Determine the [X, Y] coordinate at the center of the cell enclosing the given text.  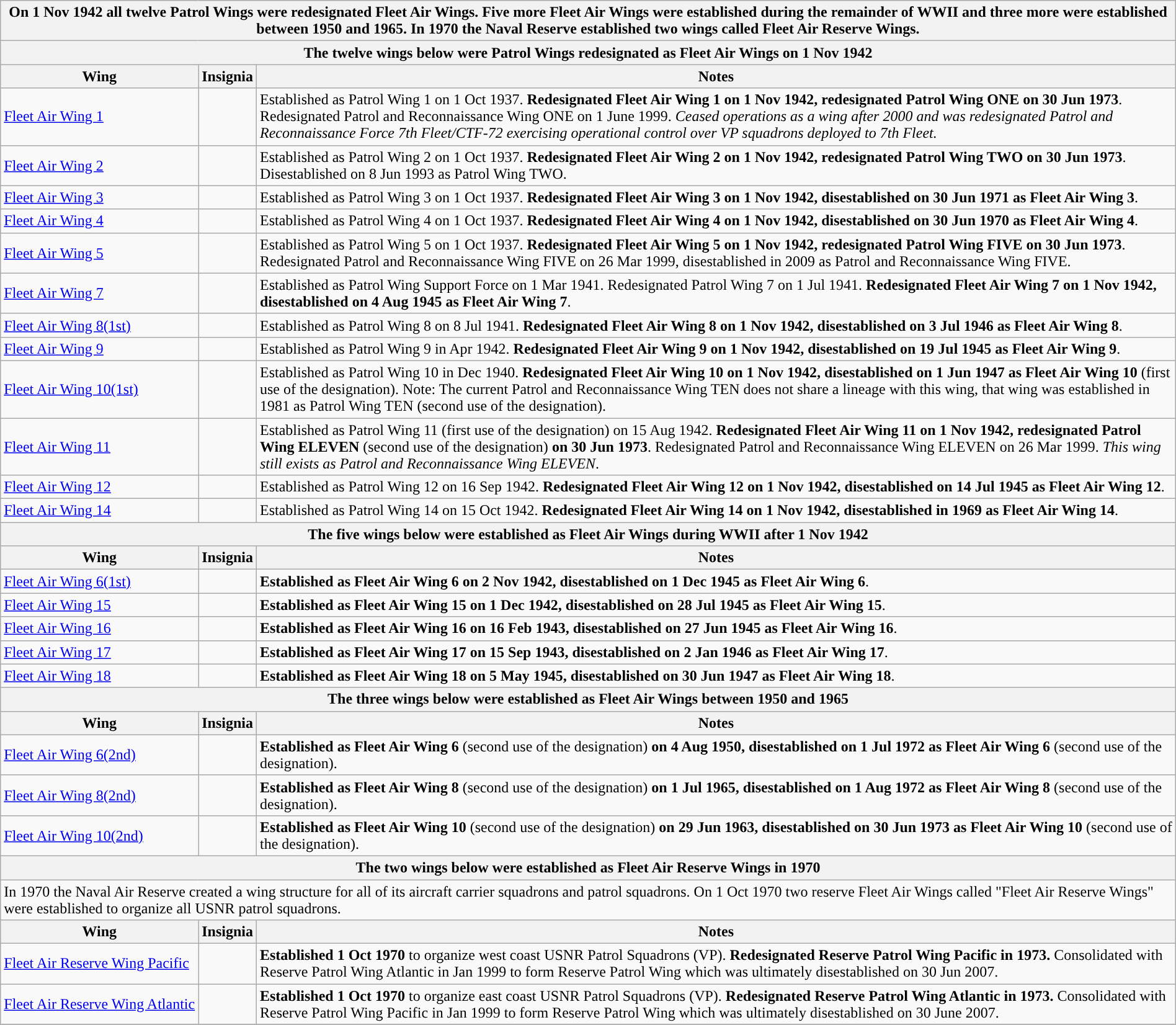
Fleet Air Wing 11 [99, 447]
Fleet Air Wing 9 [99, 349]
The two wings below were established as Fleet Air Reserve Wings in 1970 [588, 867]
Established as Fleet Air Wing 16 on 16 Feb 1943, disestablished on 27 Jun 1945 as Fleet Air Wing 16. [716, 629]
The twelve wings below were Patrol Wings redesignated as Fleet Air Wings on 1 Nov 1942 [588, 53]
Fleet Air Wing 18 [99, 676]
Fleet Air Wing 7 [99, 293]
Fleet Air Wing 6(2nd) [99, 754]
Fleet Air Wing 8(2nd) [99, 795]
Fleet Air Wing 8(1st) [99, 325]
Fleet Air Wing 2 [99, 165]
Established as Patrol Wing 14 on 15 Oct 1942. Redesignated Fleet Air Wing 14 on 1 Nov 1942, disestablished in 1969 as Fleet Air Wing 14. [716, 511]
Fleet Air Wing 14 [99, 511]
Fleet Air Wing 4 [99, 221]
Established as Patrol Wing 8 on 8 Jul 1941. Redesignated Fleet Air Wing 8 on 1 Nov 1942, disestablished on 3 Jul 1946 as Fleet Air Wing 8. [716, 325]
Fleet Air Wing 15 [99, 605]
Fleet Air Wing 5 [99, 253]
Fleet Air Reserve Wing Atlantic [99, 1004]
Fleet Air Wing 6(1st) [99, 581]
Established as Patrol Wing 9 in Apr 1942. Redesignated Fleet Air Wing 9 on 1 Nov 1942, disestablished on 19 Jul 1945 as Fleet Air Wing 9. [716, 349]
Fleet Air Wing 10(2nd) [99, 835]
Fleet Air Wing 3 [99, 197]
Fleet Air Wing 10(1st) [99, 389]
Established as Fleet Air Wing 18 on 5 May 1945, disestablished on 30 Jun 1947 as Fleet Air Wing 18. [716, 676]
Fleet Air Wing 16 [99, 629]
The five wings below were established as Fleet Air Wings during WWII after 1 Nov 1942 [588, 534]
Fleet Air Wing 12 [99, 487]
Established as Patrol Wing 4 on 1 Oct 1937. Redesignated Fleet Air Wing 4 on 1 Nov 1942, disestablished on 30 Jun 1970 as Fleet Air Wing 4. [716, 221]
The three wings below were established as Fleet Air Wings between 1950 and 1965 [588, 699]
Established as Fleet Air Wing 6 on 2 Nov 1942, disestablished on 1 Dec 1945 as Fleet Air Wing 6. [716, 581]
Established as Patrol Wing 3 on 1 Oct 1937. Redesignated Fleet Air Wing 3 on 1 Nov 1942, disestablished on 30 Jun 1971 as Fleet Air Wing 3. [716, 197]
Established as Fleet Air Wing 15 on 1 Dec 1942, disestablished on 28 Jul 1945 as Fleet Air Wing 15. [716, 605]
Fleet Air Wing 17 [99, 652]
Established as Patrol Wing 12 on 16 Sep 1942. Redesignated Fleet Air Wing 12 on 1 Nov 1942, disestablished on 14 Jul 1945 as Fleet Air Wing 12. [716, 487]
Established as Fleet Air Wing 17 on 15 Sep 1943, disestablished on 2 Jan 1946 as Fleet Air Wing 17. [716, 652]
Fleet Air Reserve Wing Pacific [99, 964]
Fleet Air Wing 1 [99, 117]
